Search for the cell housing the specified text and yield its (X, Y) center coordinate. 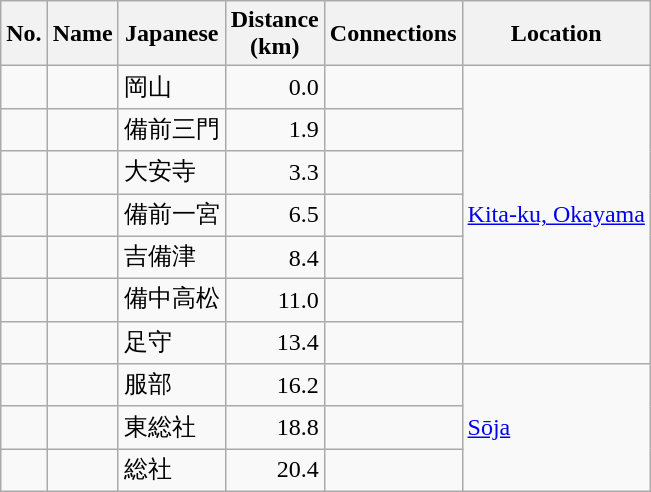
備中高松 (172, 300)
足守 (172, 342)
Distance(km) (274, 34)
Location (556, 34)
東総社 (172, 428)
Name (82, 34)
備前三門 (172, 130)
岡山 (172, 88)
Connections (393, 34)
6.5 (274, 216)
18.8 (274, 428)
Sōja (556, 428)
服部 (172, 386)
Japanese (172, 34)
大安寺 (172, 172)
16.2 (274, 386)
11.0 (274, 300)
13.4 (274, 342)
1.9 (274, 130)
0.0 (274, 88)
20.4 (274, 470)
総社 (172, 470)
備前一宮 (172, 216)
吉備津 (172, 258)
8.4 (274, 258)
3.3 (274, 172)
No. (24, 34)
Kita-ku, Okayama (556, 215)
